Return (x, y) of the center of cell containing provided text 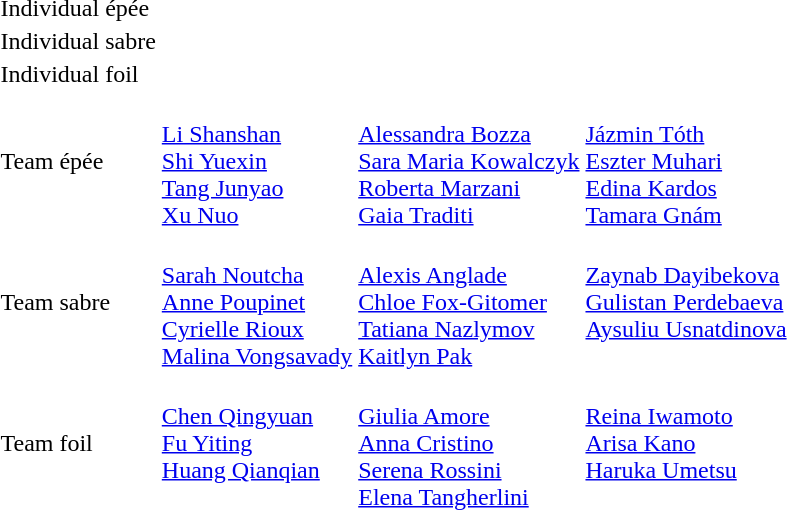
Li ShanshanShi YuexinTang JunyaoXu Nuo (256, 161)
Alexis AngladeChloe Fox-GitomerTatiana NazlymovKaitlyn Pak (469, 302)
Sarah NoutchaAnne PoupinetCyrielle RiouxMalina Vongsavady (256, 302)
Alessandra BozzaSara Maria KowalczykRoberta MarzaniGaia Traditi (469, 161)
